Detect which cell encompasses the target text, then output its (X, Y) center coordinate. 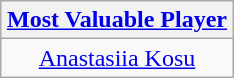
Anastasiia Kosu (116, 58)
Most Valuable Player (116, 20)
